Search for the cell housing the specified text and yield its [x, y] center coordinate. 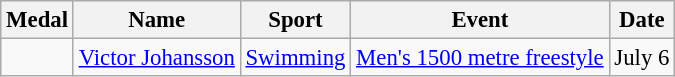
Date [642, 20]
Medal [38, 20]
Swimming [296, 58]
Sport [296, 20]
Men's 1500 metre freestyle [480, 58]
Event [480, 20]
July 6 [642, 58]
Name [156, 20]
Victor Johansson [156, 58]
